From the cell containing the given text, extract its center point as (x, y) coordinate. 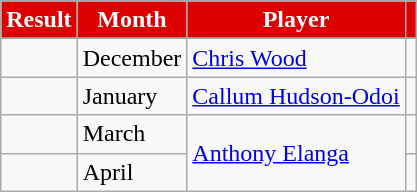
December (132, 58)
April (132, 172)
Result (39, 20)
Player (296, 20)
Anthony Elanga (296, 153)
Month (132, 20)
March (132, 134)
Chris Wood (296, 58)
Callum Hudson-Odoi (296, 96)
January (132, 96)
